Detect which cell encompasses the target text, then output its (x, y) center coordinate. 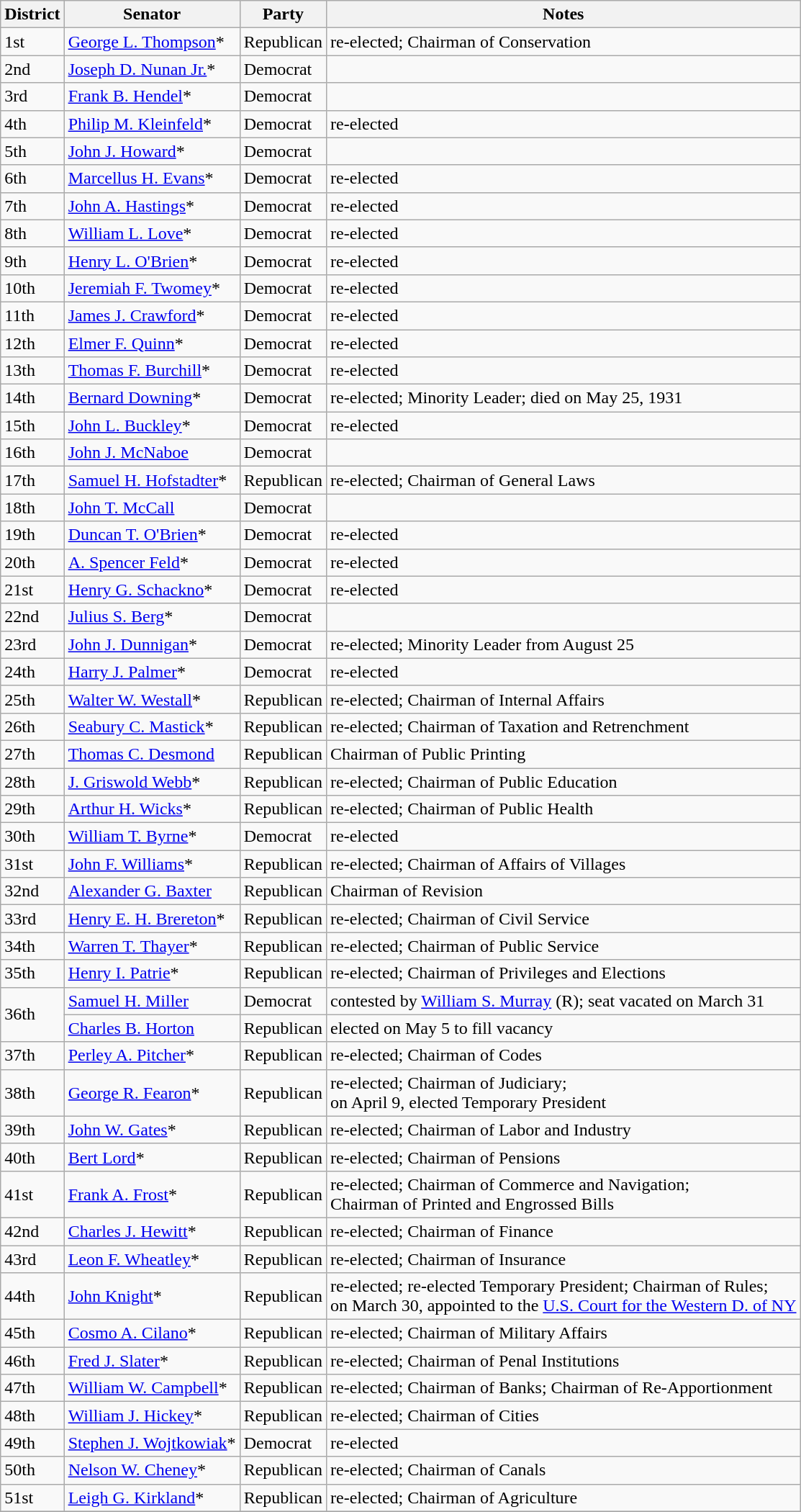
21st (32, 590)
Leigh G. Kirkland* (152, 1498)
Party (283, 14)
51st (32, 1498)
35th (32, 973)
48th (32, 1416)
contested by William S. Murray (R); seat vacated on March 31 (563, 1001)
re-elected; Chairman of Public Health (563, 809)
re-elected; Chairman of Civil Service (563, 919)
District (32, 14)
Perley A. Pitcher* (152, 1056)
14th (32, 398)
re-elected; Chairman of Canals (563, 1470)
44th (32, 1296)
John J. Howard* (152, 151)
26th (32, 726)
Walter W. Westall* (152, 699)
Stephen J. Wojtkowiak* (152, 1443)
18th (32, 508)
Thomas C. Desmond (152, 754)
re-elected; Chairman of Codes (563, 1056)
Joseph D. Nunan Jr.* (152, 69)
Henry L. O'Brien* (152, 261)
13th (32, 371)
Frank A. Frost* (152, 1194)
39th (32, 1130)
J. Griswold Webb* (152, 781)
10th (32, 288)
7th (32, 206)
45th (32, 1333)
46th (32, 1361)
41st (32, 1194)
Bert Lord* (152, 1157)
5th (32, 151)
re-elected; Chairman of Judiciary; on April 9, elected Temporary President (563, 1093)
re-elected; Chairman of Internal Affairs (563, 699)
Chairman of Revision (563, 891)
John Knight* (152, 1296)
re-elected; Chairman of Taxation and Retrenchment (563, 726)
31st (32, 864)
Charles J. Hewitt* (152, 1231)
A. Spencer Feld* (152, 562)
2nd (32, 69)
re-elected; Chairman of Banks; Chairman of Re-Apportionment (563, 1388)
34th (32, 946)
28th (32, 781)
12th (32, 343)
John A. Hastings* (152, 206)
Leon F. Wheatley* (152, 1259)
re-elected; Chairman of Public Education (563, 781)
Warren T. Thayer* (152, 946)
Julius S. Berg* (152, 617)
15th (32, 426)
49th (32, 1443)
John J. McNaboe (152, 453)
re-elected; Chairman of Privileges and Elections (563, 973)
Nelson W. Cheney* (152, 1470)
Samuel H. Miller (152, 1001)
Notes (563, 14)
Senator (152, 14)
Seabury C. Mastick* (152, 726)
William J. Hickey* (152, 1416)
re-elected; Chairman of General Laws (563, 480)
Henry E. H. Brereton* (152, 919)
19th (32, 535)
re-elected; Chairman of Cities (563, 1416)
17th (32, 480)
Fred J. Slater* (152, 1361)
William W. Campbell* (152, 1388)
43rd (32, 1259)
Charles B. Horton (152, 1028)
Arthur H. Wicks* (152, 809)
William L. Love* (152, 233)
50th (32, 1470)
24th (32, 672)
29th (32, 809)
25th (32, 699)
Cosmo A. Cilano* (152, 1333)
John F. Williams* (152, 864)
re-elected; Chairman of Affairs of Villages (563, 864)
20th (32, 562)
Samuel H. Hofstadter* (152, 480)
Thomas F. Burchill* (152, 371)
9th (32, 261)
4th (32, 124)
47th (32, 1388)
Henry I. Patrie* (152, 973)
re-elected; Chairman of Insurance (563, 1259)
George R. Fearon* (152, 1093)
John T. McCall (152, 508)
John J. Dunnigan* (152, 644)
32nd (32, 891)
27th (32, 754)
re-elected; Chairman of Agriculture (563, 1498)
40th (32, 1157)
William T. Byrne* (152, 837)
33rd (32, 919)
re-elected; Minority Leader; died on May 25, 1931 (563, 398)
George L. Thompson* (152, 42)
42nd (32, 1231)
re-elected; Chairman of Finance (563, 1231)
22nd (32, 617)
Bernard Downing* (152, 398)
Chairman of Public Printing (563, 754)
Frank B. Hendel* (152, 96)
James J. Crawford* (152, 315)
36th (32, 1014)
8th (32, 233)
Jeremiah F. Twomey* (152, 288)
16th (32, 453)
Harry J. Palmer* (152, 672)
re-elected; Chairman of Labor and Industry (563, 1130)
elected on May 5 to fill vacancy (563, 1028)
3rd (32, 96)
1st (32, 42)
John W. Gates* (152, 1130)
re-elected; Chairman of Public Service (563, 946)
Henry G. Schackno* (152, 590)
re-elected; Chairman of Commerce and Navigation; Chairman of Printed and Engrossed Bills (563, 1194)
37th (32, 1056)
re-elected; Chairman of Military Affairs (563, 1333)
re-elected; Chairman of Penal Institutions (563, 1361)
Marcellus H. Evans* (152, 179)
re-elected; Chairman of Conservation (563, 42)
30th (32, 837)
23rd (32, 644)
Philip M. Kleinfeld* (152, 124)
Elmer F. Quinn* (152, 343)
re-elected; re-elected Temporary President; Chairman of Rules; on March 30, appointed to the U.S. Court for the Western D. of NY (563, 1296)
re-elected; Chairman of Pensions (563, 1157)
John L. Buckley* (152, 426)
38th (32, 1093)
re-elected; Minority Leader from August 25 (563, 644)
Duncan T. O'Brien* (152, 535)
Alexander G. Baxter (152, 891)
6th (32, 179)
11th (32, 315)
